Search for the cell housing the specified text and yield its (x, y) center coordinate. 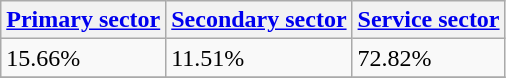
15.66% (84, 58)
11.51% (259, 58)
72.82% (428, 58)
Secondary sector (259, 20)
Service sector (428, 20)
Primary sector (84, 20)
